Capture the cell that displays the provided text and extract its [X, Y] central coordinate. 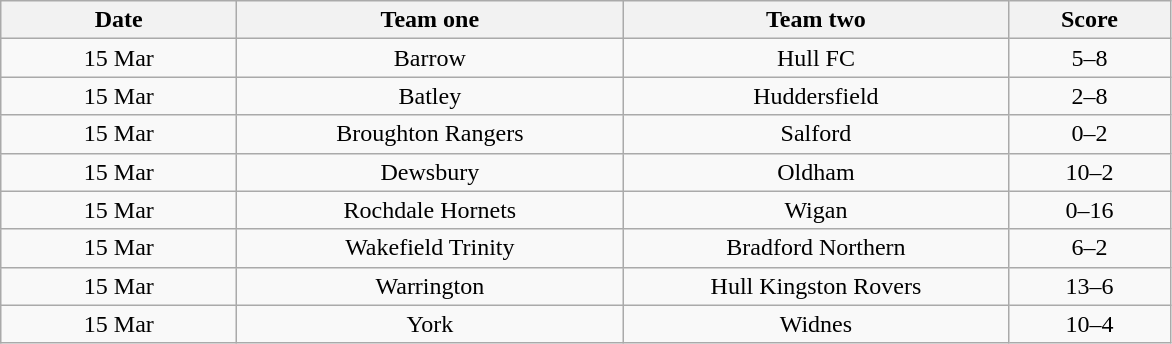
Team two [816, 20]
6–2 [1090, 248]
13–6 [1090, 286]
Broughton Rangers [430, 134]
Warrington [430, 286]
10–4 [1090, 324]
Widnes [816, 324]
Barrow [430, 58]
0–16 [1090, 210]
Hull FC [816, 58]
0–2 [1090, 134]
Wigan [816, 210]
Oldham [816, 172]
2–8 [1090, 96]
Rochdale Hornets [430, 210]
Huddersfield [816, 96]
York [430, 324]
Bradford Northern [816, 248]
Score [1090, 20]
Dewsbury [430, 172]
5–8 [1090, 58]
Salford [816, 134]
Batley [430, 96]
Wakefield Trinity [430, 248]
10–2 [1090, 172]
Team one [430, 20]
Date [119, 20]
Hull Kingston Rovers [816, 286]
